Provide the [X, Y] coordinate of the cell's center where the given text is located.  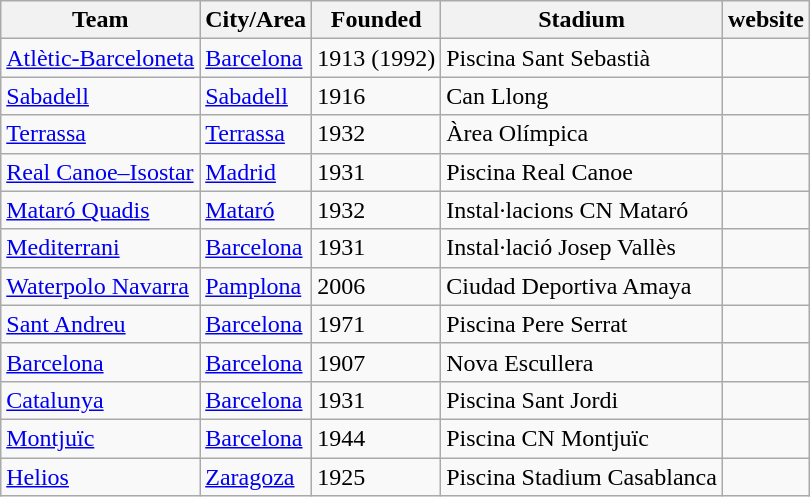
Mataró [256, 210]
Montjuïc [100, 438]
Stadium [582, 20]
1916 [376, 96]
2006 [376, 286]
website [766, 20]
Madrid [256, 172]
Àrea Olímpica [582, 134]
Piscina Real Canoe [582, 172]
Piscina Pere Serrat [582, 324]
Nova Escullera [582, 362]
Waterpolo Navarra [100, 286]
Piscina Sant Jordi [582, 400]
1913 (1992) [376, 58]
Zaragoza [256, 477]
City/Area [256, 20]
1944 [376, 438]
Piscina Sant Sebastià [582, 58]
Real Canoe–Isostar [100, 172]
Piscina CN Montjuïc [582, 438]
Atlètic-Barceloneta [100, 58]
Instal·lacions CN Mataró [582, 210]
Catalunya [100, 400]
Helios [100, 477]
Piscina Stadium Casablanca [582, 477]
Can Llong [582, 96]
Team [100, 20]
1971 [376, 324]
Instal·lació Josep Vallès [582, 248]
Mediterrani [100, 248]
1907 [376, 362]
Ciudad Deportiva Amaya [582, 286]
Pamplona [256, 286]
Founded [376, 20]
Sant Andreu [100, 324]
1925 [376, 477]
Mataró Quadis [100, 210]
